Provide the (x, y) coordinate of the cell's center where the given text is located.  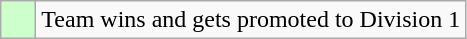
Team wins and gets promoted to Division 1 (251, 20)
